Extract the [x, y] coordinate from the center of the cell holding the provided text.  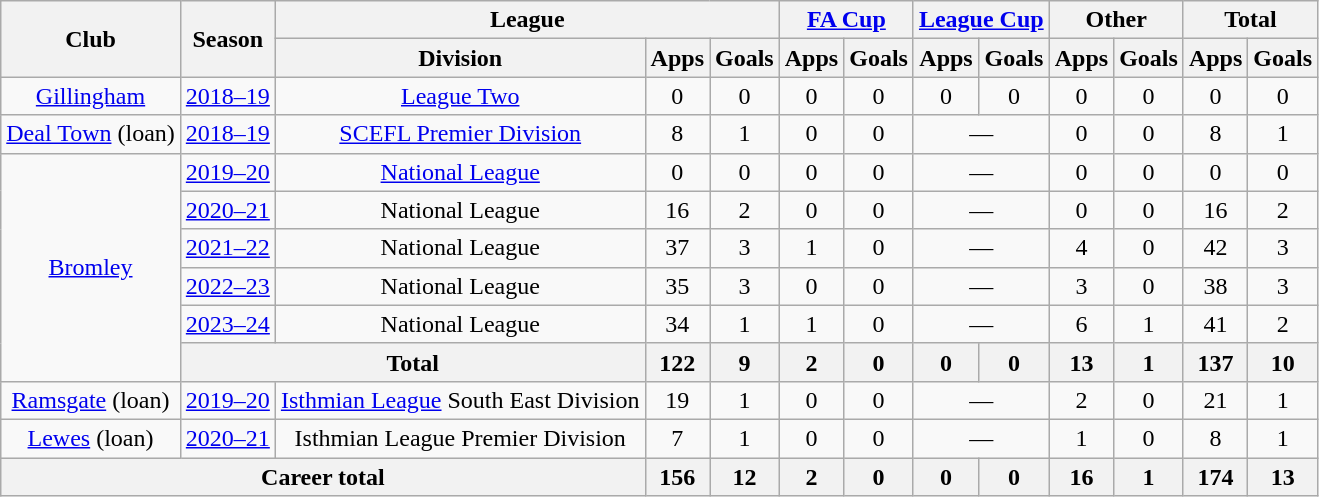
122 [677, 362]
2022–23 [228, 286]
37 [677, 248]
21 [1215, 400]
42 [1215, 248]
League [527, 20]
41 [1215, 324]
Club [91, 39]
9 [745, 362]
Isthmian League Premier Division [460, 438]
2023–24 [228, 324]
Lewes (loan) [91, 438]
Season [228, 39]
Isthmian League South East Division [460, 400]
156 [677, 477]
137 [1215, 362]
12 [745, 477]
19 [677, 400]
Bromley [91, 267]
174 [1215, 477]
7 [677, 438]
6 [1081, 324]
35 [677, 286]
Gillingham [91, 96]
Deal Town (loan) [91, 134]
10 [1283, 362]
4 [1081, 248]
Division [460, 58]
34 [677, 324]
Career total [323, 477]
League Cup [981, 20]
Other [1116, 20]
Ramsgate (loan) [91, 400]
2021–22 [228, 248]
SCEFL Premier Division [460, 134]
FA Cup [846, 20]
League Two [460, 96]
38 [1215, 286]
